For the text-containing cell, return its midpoint in [x, y] coordinate format. 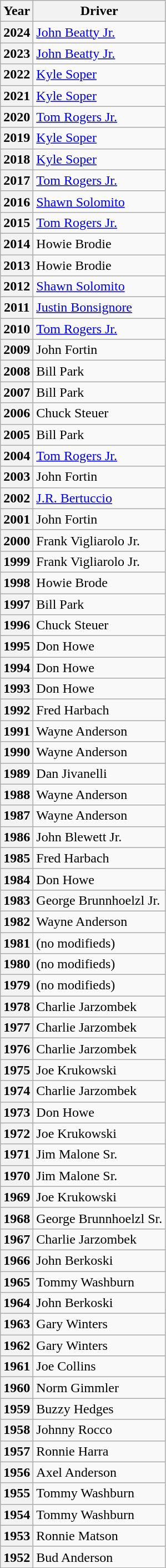
1981 [17, 943]
2010 [17, 329]
George Brunnhoelzl Sr. [99, 1218]
1952 [17, 1557]
2005 [17, 435]
1992 [17, 710]
1976 [17, 1049]
1957 [17, 1451]
1971 [17, 1155]
John Blewett Jr. [99, 837]
1996 [17, 625]
2019 [17, 138]
2017 [17, 180]
2021 [17, 96]
1989 [17, 773]
1977 [17, 1028]
2020 [17, 117]
1982 [17, 921]
1984 [17, 879]
1961 [17, 1367]
Buzzy Hedges [99, 1409]
Joe Collins [99, 1367]
1986 [17, 837]
1973 [17, 1112]
Dan Jivanelli [99, 773]
1993 [17, 689]
Year [17, 11]
1991 [17, 731]
1968 [17, 1218]
1967 [17, 1239]
1997 [17, 604]
2011 [17, 308]
Howie Brode [99, 583]
1999 [17, 561]
2007 [17, 392]
1974 [17, 1091]
1988 [17, 795]
2018 [17, 159]
2001 [17, 519]
2000 [17, 540]
1960 [17, 1388]
1959 [17, 1409]
2002 [17, 498]
Justin Bonsignore [99, 308]
1995 [17, 647]
1969 [17, 1197]
1953 [17, 1536]
2015 [17, 223]
2006 [17, 413]
2023 [17, 53]
2024 [17, 32]
J.R. Bertuccio [99, 498]
1978 [17, 1007]
1985 [17, 858]
1965 [17, 1281]
1994 [17, 668]
Axel Anderson [99, 1472]
1980 [17, 964]
2004 [17, 456]
1979 [17, 985]
1990 [17, 752]
Ronnie Matson [99, 1536]
2009 [17, 350]
1962 [17, 1345]
1972 [17, 1133]
2003 [17, 477]
Norm Gimmler [99, 1388]
1956 [17, 1472]
1955 [17, 1493]
2012 [17, 287]
1975 [17, 1070]
1983 [17, 900]
Bud Anderson [99, 1557]
Driver [99, 11]
1964 [17, 1303]
1998 [17, 583]
Ronnie Harra [99, 1451]
1954 [17, 1515]
1970 [17, 1176]
2016 [17, 201]
1963 [17, 1324]
George Brunnhoelzl Jr. [99, 900]
1958 [17, 1430]
1987 [17, 816]
1966 [17, 1260]
2022 [17, 75]
2013 [17, 265]
2008 [17, 371]
Johnny Rocco [99, 1430]
2014 [17, 244]
